Capture the cell that displays the provided text and extract its [x, y] central coordinate. 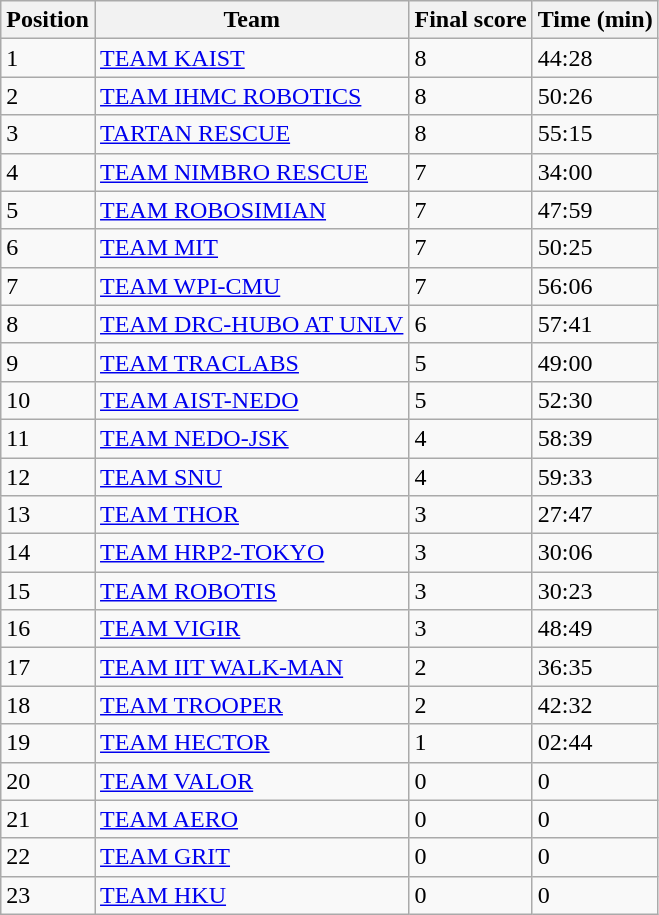
21 [48, 819]
TEAM KAIST [251, 58]
TEAM TRACLABS [251, 362]
12 [48, 477]
44:28 [595, 58]
TEAM TROOPER [251, 705]
TEAM NIMBRO RESCUE [251, 172]
22 [48, 857]
TEAM ROBOSIMIAN [251, 210]
TEAM IHMC ROBOTICS [251, 96]
Position [48, 20]
Team [251, 20]
TEAM WPI-CMU [251, 286]
15 [48, 591]
30:23 [595, 591]
TEAM HRP2-TOKYO [251, 553]
48:49 [595, 629]
55:15 [595, 134]
36:35 [595, 667]
50:26 [595, 96]
58:39 [595, 438]
47:59 [595, 210]
16 [48, 629]
TEAM THOR [251, 515]
TEAM SNU [251, 477]
18 [48, 705]
23 [48, 895]
49:00 [595, 362]
TARTAN RESCUE [251, 134]
9 [48, 362]
TEAM HKU [251, 895]
TEAM GRIT [251, 857]
27:47 [595, 515]
59:33 [595, 477]
42:32 [595, 705]
50:25 [595, 248]
13 [48, 515]
TEAM AIST-NEDO [251, 400]
TEAM VIGIR [251, 629]
TEAM HECTOR [251, 743]
TEAM ROBOTIS [251, 591]
Time (min) [595, 20]
TEAM DRC-HUBO AT UNLV [251, 324]
TEAM IIT WALK-MAN [251, 667]
52:30 [595, 400]
19 [48, 743]
TEAM VALOR [251, 781]
57:41 [595, 324]
20 [48, 781]
TEAM MIT [251, 248]
TEAM AERO [251, 819]
02:44 [595, 743]
14 [48, 553]
10 [48, 400]
17 [48, 667]
34:00 [595, 172]
TEAM NEDO-JSK [251, 438]
56:06 [595, 286]
11 [48, 438]
Final score [470, 20]
30:06 [595, 553]
